Return (x, y) of the center of cell containing provided text 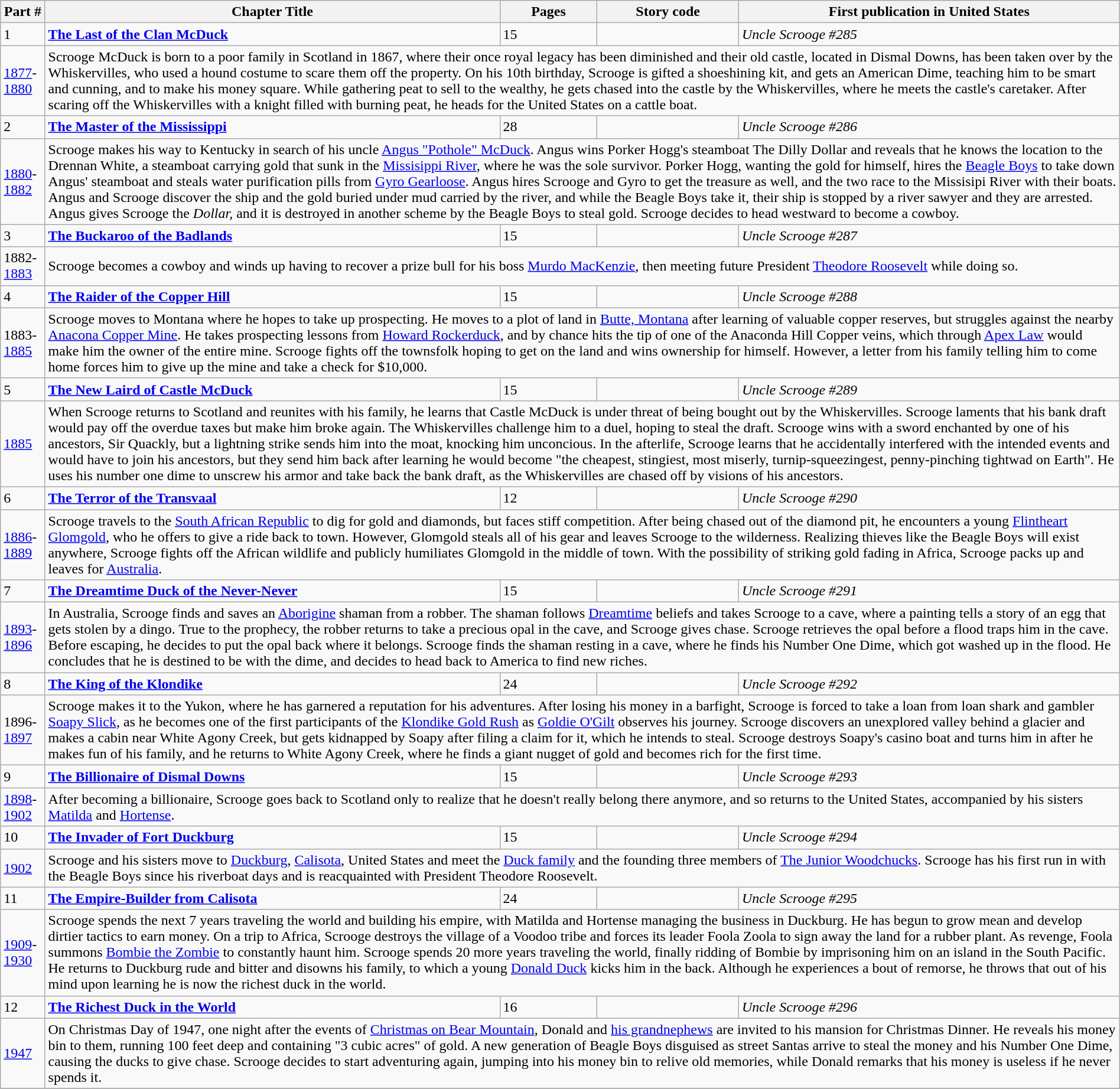
The New Laird of Castle McDuck (272, 389)
1909-1930 (22, 953)
Uncle Scrooge #292 (929, 684)
Uncle Scrooge #290 (929, 498)
Part # (22, 12)
Uncle Scrooge #296 (929, 1007)
9 (22, 777)
Uncle Scrooge #286 (929, 127)
7 (22, 591)
2 (22, 127)
First publication in United States (929, 12)
Uncle Scrooge #289 (929, 389)
1898-1902 (22, 807)
Story code (668, 12)
1 (22, 34)
1893-1896 (22, 638)
The Buckaroo of the Badlands (272, 236)
1896-1897 (22, 730)
The Last of the Clan McDuck (272, 34)
1883-1885 (22, 343)
11 (22, 898)
The King of the Klondike (272, 684)
Uncle Scrooge #291 (929, 591)
The Richest Duck in the World (272, 1007)
1880-1882 (22, 181)
Uncle Scrooge #285 (929, 34)
16 (548, 1007)
The Billionaire of Dismal Downs (272, 777)
3 (22, 236)
Uncle Scrooge #294 (929, 837)
Chapter Title (272, 12)
1902 (22, 868)
1947 (22, 1054)
Pages (548, 12)
8 (22, 684)
1882-1883 (22, 266)
10 (22, 837)
Uncle Scrooge #288 (929, 296)
1885 (22, 444)
5 (22, 389)
The Master of the Mississippi (272, 127)
Uncle Scrooge #287 (929, 236)
Uncle Scrooge #295 (929, 898)
4 (22, 296)
The Invader of Fort Duckburg (272, 837)
The Raider of the Copper Hill (272, 296)
1886-1889 (22, 544)
1877-1880 (22, 80)
The Terror of the Transvaal (272, 498)
28 (548, 127)
The Dreamtime Duck of the Never-Never (272, 591)
6 (22, 498)
The Empire-Builder from Calisota (272, 898)
Uncle Scrooge #293 (929, 777)
